Identify which cell holds the provided text, then report its (x, y) central coordinate. 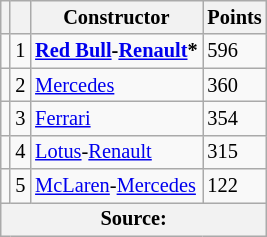
Constructor (116, 17)
Source: (134, 219)
2 (20, 85)
354 (235, 118)
4 (20, 152)
5 (20, 186)
122 (235, 186)
596 (235, 51)
Red Bull-Renault* (116, 51)
Lotus-Renault (116, 152)
Points (235, 17)
3 (20, 118)
McLaren-Mercedes (116, 186)
315 (235, 152)
360 (235, 85)
Mercedes (116, 85)
Ferrari (116, 118)
1 (20, 51)
